Find where the given text appears and provide that cell's center as [x, y] coordinate. 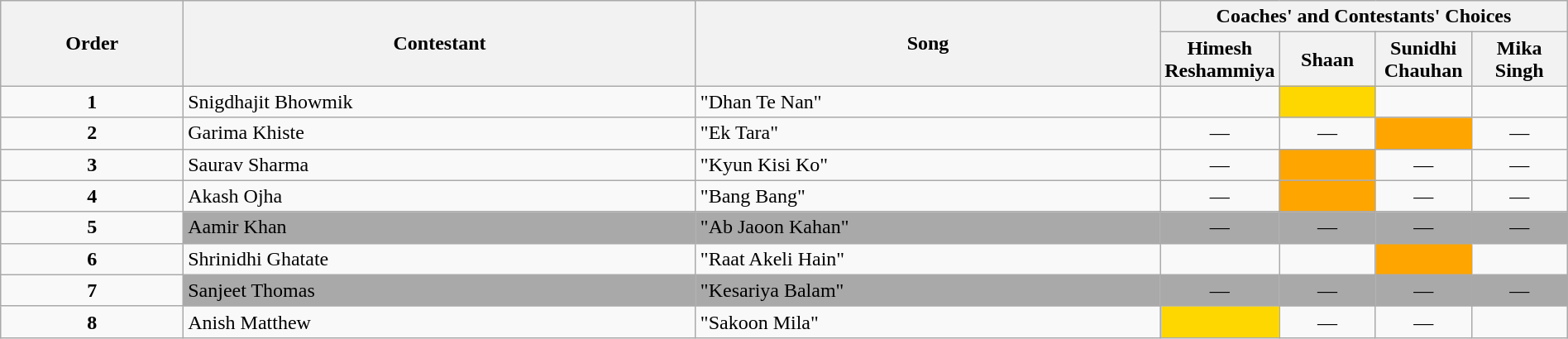
Sunidhi Chauhan [1423, 60]
"Ab Jaoon Kahan" [928, 227]
Garima Khiste [440, 133]
Shrinidhi Ghatate [440, 259]
Coaches' and Contestants' Choices [1365, 17]
Contestant [440, 43]
"Kesariya Balam" [928, 290]
Shaan [1327, 60]
"Sakoon Mila" [928, 322]
"Kyun Kisi Ko" [928, 165]
Song [928, 43]
Anish Matthew [440, 322]
"Raat Akeli Hain" [928, 259]
Himesh Reshammiya [1220, 60]
Saurav Sharma [440, 165]
2 [93, 133]
Akash Ojha [440, 196]
7 [93, 290]
Snigdhajit Bhowmik [440, 102]
"Bang Bang" [928, 196]
1 [93, 102]
"Ek Tara" [928, 133]
6 [93, 259]
4 [93, 196]
Sanjeet Thomas [440, 290]
5 [93, 227]
Aamir Khan [440, 227]
3 [93, 165]
Mika Singh [1519, 60]
Order [93, 43]
"Dhan Te Nan" [928, 102]
8 [93, 322]
